Return [X, Y] of the center of cell containing provided text 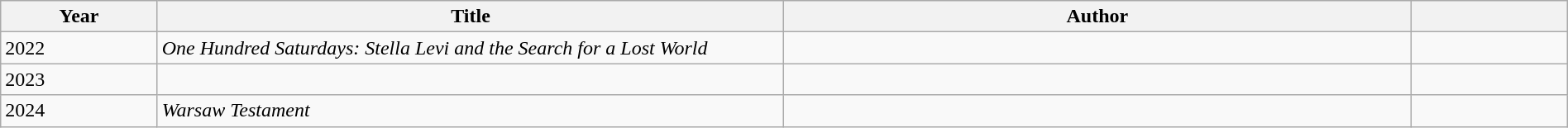
2022 [79, 48]
One Hundred Saturdays: Stella Levi and the Search for a Lost World [471, 48]
Author [1097, 17]
2024 [79, 111]
Title [471, 17]
Year [79, 17]
2023 [79, 79]
Warsaw Testament [471, 111]
